Return the [x, y] coordinate for the center point of the cell that contains the specified text.  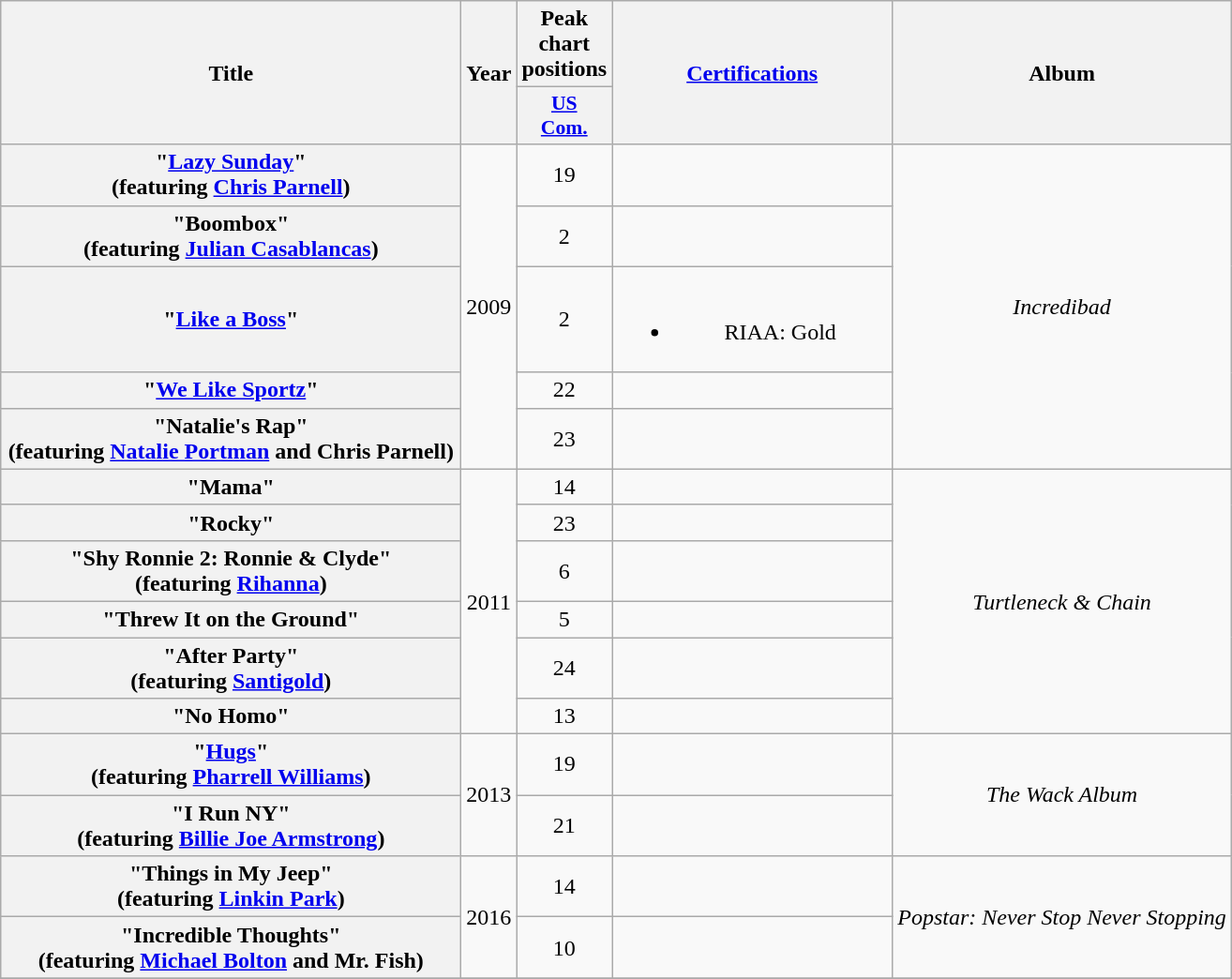
"Hugs"(featuring Pharrell Williams) [231, 765]
Year [489, 73]
Certifications [752, 73]
"After Party"(featuring Santigold) [231, 668]
The Wack Album [1062, 795]
"I Run NY"(featuring Billie Joe Armstrong) [231, 825]
Incredibad [1062, 307]
6 [564, 570]
2016 [489, 917]
"Things in My Jeep"(featuring Linkin Park) [231, 887]
10 [564, 947]
"Boombox"(featuring Julian Casablancas) [231, 236]
13 [564, 716]
22 [564, 390]
5 [564, 619]
Turtleneck & Chain [1062, 601]
Popstar: Never Stop Never Stopping [1062, 917]
USCom. [564, 116]
"Threw It on the Ground" [231, 619]
RIAA: Gold [752, 319]
21 [564, 825]
"Natalie's Rap"(featuring Natalie Portman and Chris Parnell) [231, 439]
2013 [489, 795]
"Incredible Thoughts"(featuring Michael Bolton and Mr. Fish) [231, 947]
24 [564, 668]
Album [1062, 73]
"Like a Boss" [231, 319]
"Shy Ronnie 2: Ronnie & Clyde"(featuring Rihanna) [231, 570]
Peak chart positions [564, 44]
2011 [489, 601]
"No Homo" [231, 716]
"Rocky" [231, 522]
"Mama" [231, 487]
2009 [489, 307]
"Lazy Sunday"(featuring Chris Parnell) [231, 174]
Title [231, 73]
"We Like Sportz" [231, 390]
